Provide the (x, y) coordinate of the cell's center where the given text is located.  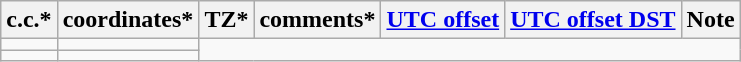
TZ* (226, 20)
Note (710, 20)
coordinates* (128, 20)
UTC offset DST (593, 20)
comments* (318, 20)
UTC offset (443, 20)
c.c.* (29, 20)
